Detect which cell encompasses the target text, then output its (X, Y) center coordinate. 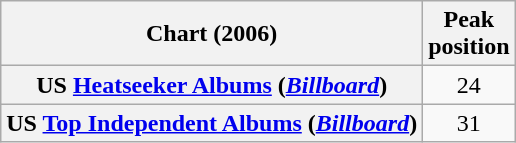
Chart (2006) (212, 34)
31 (469, 123)
24 (469, 85)
Peakposition (469, 34)
US Top Independent Albums (Billboard) (212, 123)
US Heatseeker Albums (Billboard) (212, 85)
